Search for the cell housing the specified text and yield its (x, y) center coordinate. 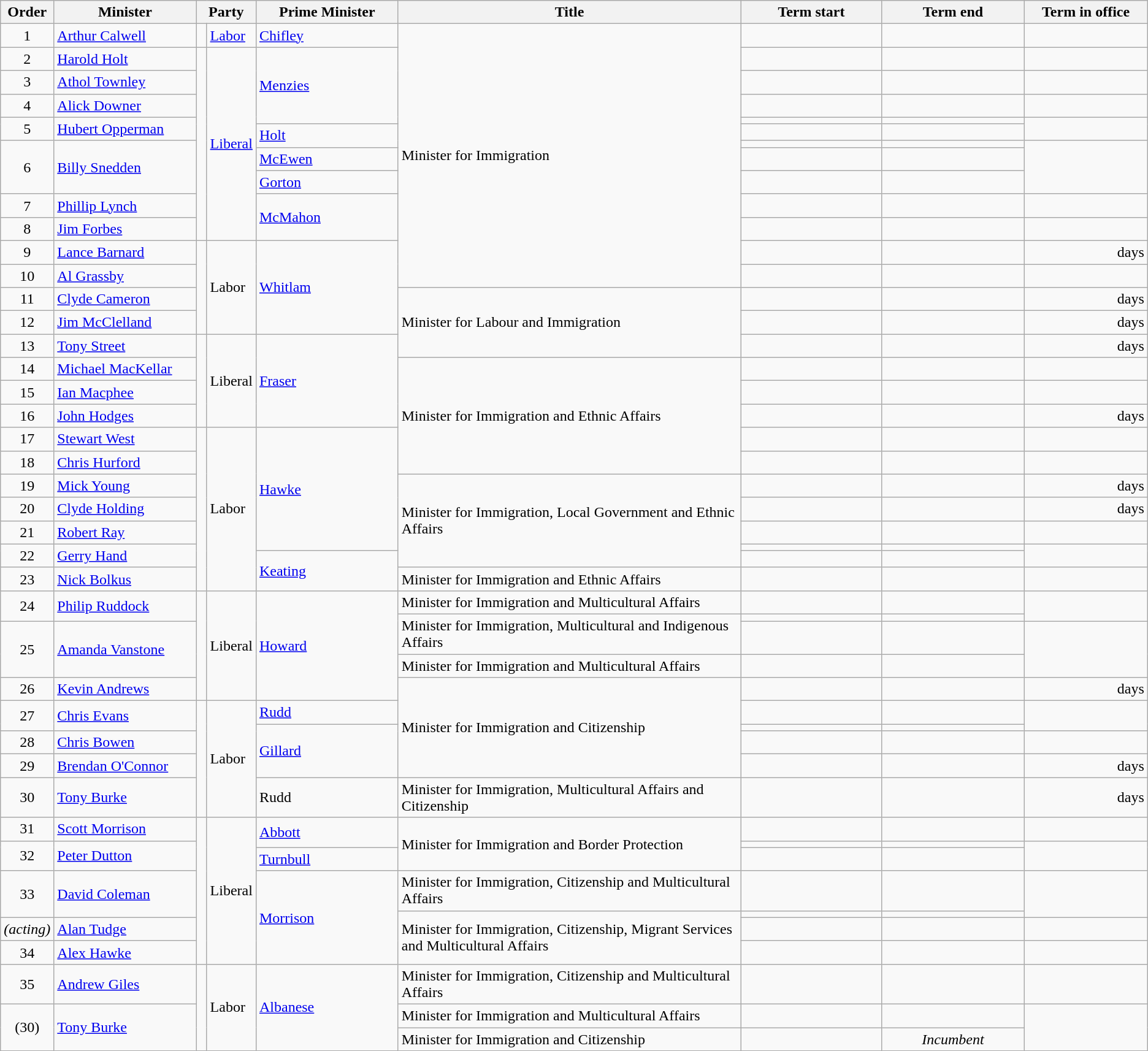
Alick Downer (125, 105)
27 (27, 716)
Order (27, 12)
34 (27, 952)
21 (27, 532)
Fraser (327, 381)
Prime Minister (327, 12)
Albanese (327, 1007)
Michael MacKellar (125, 369)
8 (27, 229)
22 (27, 556)
Howard (327, 645)
30 (27, 797)
1 (27, 36)
Kevin Andrews (125, 689)
19 (27, 486)
23 (27, 579)
Minister for Immigration, Local Government and Ethnic Affairs (569, 521)
McMahon (327, 217)
McEwen (327, 159)
Mick Young (125, 486)
Scott Morrison (125, 829)
5 (27, 129)
Jim Forbes (125, 229)
Clyde Cameron (125, 299)
Chifley (327, 36)
Nick Bolkus (125, 579)
28 (27, 743)
Whitlam (327, 287)
35 (27, 984)
Clyde Holding (125, 509)
Minister for Labour and Immigration (569, 323)
32 (27, 856)
Term in office (1085, 12)
20 (27, 509)
Stewart West (125, 439)
Chris Bowen (125, 743)
Phillip Lynch (125, 205)
Alex Hawke (125, 952)
15 (27, 392)
7 (27, 205)
Keating (327, 570)
Jim McClelland (125, 323)
John Hodges (125, 416)
4 (27, 105)
Billy Snedden (125, 167)
Morrison (327, 917)
Amanda Vanstone (125, 649)
33 (27, 894)
Abbott (327, 833)
Gorton (327, 182)
(30) (27, 1027)
Gerry Hand (125, 556)
Term start (811, 12)
3 (27, 82)
2 (27, 59)
31 (27, 829)
Chris Hurford (125, 462)
29 (27, 766)
Andrew Giles (125, 984)
Alan Tudge (125, 929)
16 (27, 416)
12 (27, 323)
11 (27, 299)
14 (27, 369)
Arthur Calwell (125, 36)
Turnbull (327, 859)
Minister for Immigration and Border Protection (569, 844)
Hawke (327, 489)
26 (27, 689)
Hubert Opperman (125, 129)
Minister (125, 12)
(acting) (27, 929)
Robert Ray (125, 532)
6 (27, 167)
17 (27, 439)
9 (27, 252)
Philip Ruddock (125, 606)
Athol Townley (125, 82)
Brendan O'Connor (125, 766)
13 (27, 346)
Tony Street (125, 346)
Menzies (327, 86)
Party (226, 12)
18 (27, 462)
Incumbent (953, 1039)
Minister for Immigration, Multicultural and Indigenous Affairs (569, 634)
25 (27, 649)
Harold Holt (125, 59)
Term end (953, 12)
Minister for Immigration (569, 156)
Chris Evans (125, 716)
David Coleman (125, 894)
Gillard (327, 751)
Minister for Immigration, Citizenship, Migrant Services and Multicultural Affairs (569, 937)
Title (569, 12)
Holt (327, 136)
Lance Barnard (125, 252)
Peter Dutton (125, 856)
Al Grassby (125, 275)
Ian Macphee (125, 392)
Minister for Immigration, Multicultural Affairs and Citizenship (569, 797)
24 (27, 606)
10 (27, 275)
